From the cell containing the given text, extract its center point as [x, y] coordinate. 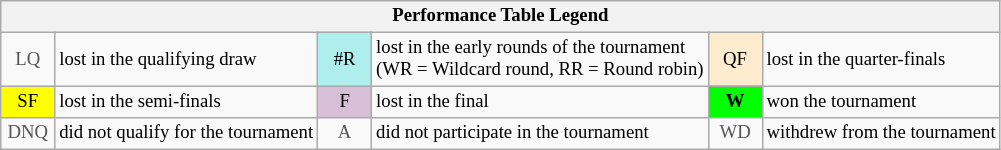
SF [28, 102]
F [345, 102]
Performance Table Legend [500, 16]
lost in the final [540, 102]
lost in the semi-finals [186, 102]
lost in the early rounds of the tournament(WR = Wildcard round, RR = Round robin) [540, 60]
WD [735, 134]
lost in the qualifying draw [186, 60]
A [345, 134]
DNQ [28, 134]
#R [345, 60]
won the tournament [881, 102]
did not qualify for the tournament [186, 134]
lost in the quarter-finals [881, 60]
LQ [28, 60]
withdrew from the tournament [881, 134]
W [735, 102]
QF [735, 60]
did not participate in the tournament [540, 134]
